Return [X, Y] of the center of cell containing provided text 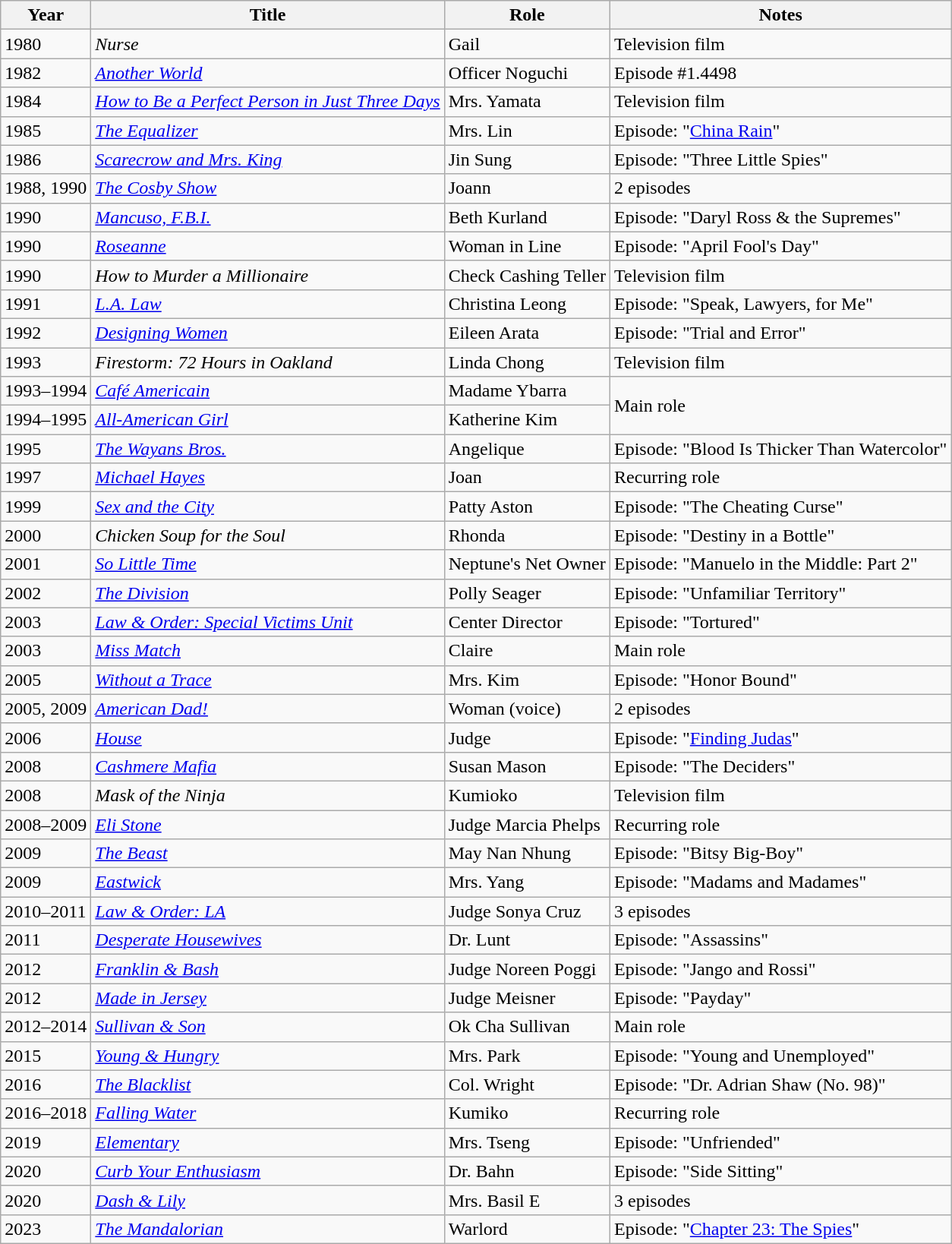
House [267, 737]
The Division [267, 593]
Beth Kurland [527, 217]
Mrs. Park [527, 1056]
1980 [46, 44]
Judge [527, 737]
Judge Noreen Poggi [527, 969]
1982 [46, 73]
1999 [46, 507]
Episode: "Young and Unemployed" [780, 1056]
Rhonda [527, 535]
Episode: "Daryl Ross & the Supremes" [780, 217]
Patty Aston [527, 507]
Episode: "Trial and Error" [780, 333]
The Beast [267, 854]
The Wayans Bros. [267, 449]
Franklin & Bash [267, 969]
1997 [46, 478]
Young & Hungry [267, 1056]
Episode: "Destiny in a Bottle" [780, 535]
2019 [46, 1142]
Miss Match [267, 651]
Episode: "Side Sitting" [780, 1171]
1991 [46, 304]
Scarecrow and Mrs. King [267, 159]
Café Americain [267, 391]
Another World [267, 73]
Kumioko [527, 795]
Law & Order: Special Victims Unit [267, 622]
Claire [527, 651]
Episode: "Bitsy Big-Boy" [780, 854]
Without a Trace [267, 680]
Officer Noguchi [527, 73]
Curb Your Enthusiasm [267, 1171]
Mrs. Yang [527, 882]
Mrs. Lin [527, 131]
Roseanne [267, 246]
1986 [46, 159]
2005, 2009 [46, 709]
L.A. Law [267, 304]
Episode: "Speak, Lawyers, for Me" [780, 304]
Woman (voice) [527, 709]
Susan Mason [527, 766]
Mrs. Yamata [527, 102]
Falling Water [267, 1113]
2016–2018 [46, 1113]
The Blacklist [267, 1085]
Made in Jersey [267, 998]
2006 [46, 737]
Angelique [527, 449]
Episode: "Finding Judas" [780, 737]
Episode: "Unfriended" [780, 1142]
1992 [46, 333]
Eli Stone [267, 824]
Neptune's Net Owner [527, 564]
Chicken Soup for the Soul [267, 535]
Center Director [527, 622]
Col. Wright [527, 1085]
Episode: "Three Little Spies" [780, 159]
Episode: "Honor Bound" [780, 680]
Episode: "Jango and Rossi" [780, 969]
Ok Cha Sullivan [527, 1027]
Dr. Bahn [527, 1171]
2005 [46, 680]
Episode: "Blood Is Thicker Than Watercolor" [780, 449]
Episode: "China Rain" [780, 131]
Judge Marcia Phelps [527, 824]
Title [267, 15]
Elementary [267, 1142]
Judge Sonya Cruz [527, 911]
Episode: "Madams and Madames" [780, 882]
Firestorm: 72 Hours in Oakland [267, 362]
Episode: "Dr. Adrian Shaw (No. 98)" [780, 1085]
American Dad! [267, 709]
Jin Sung [527, 159]
2012–2014 [46, 1027]
Joan [527, 478]
Designing Women [267, 333]
1988, 1990 [46, 188]
Mrs. Tseng [527, 1142]
Joann [527, 188]
Mask of the Ninja [267, 795]
Episode: "The Deciders" [780, 766]
Notes [780, 15]
The Cosby Show [267, 188]
Dr. Lunt [527, 940]
Christina Leong [527, 304]
How to Be a Perfect Person in Just Three Days [267, 102]
Desperate Housewives [267, 940]
2015 [46, 1056]
Mancuso, F.B.I. [267, 217]
Law & Order: LA [267, 911]
Episode: "Tortured" [780, 622]
Check Cashing Teller [527, 275]
1994–1995 [46, 420]
2001 [46, 564]
Polly Seager [527, 593]
Episode #1.4498 [780, 73]
2010–2011 [46, 911]
2023 [46, 1229]
Year [46, 15]
1985 [46, 131]
2016 [46, 1085]
Gail [527, 44]
Sex and the City [267, 507]
All-American Girl [267, 420]
1995 [46, 449]
Warlord [527, 1229]
Katherine Kim [527, 420]
1984 [46, 102]
1993–1994 [46, 391]
Mrs. Basil E [527, 1200]
The Mandalorian [267, 1229]
Episode: "Unfamiliar Territory" [780, 593]
Sullivan & Son [267, 1027]
Episode: "April Fool's Day" [780, 246]
Eastwick [267, 882]
2008–2009 [46, 824]
Eileen Arata [527, 333]
May Nan Nhung [527, 854]
2000 [46, 535]
Dash & Lily [267, 1200]
2002 [46, 593]
Episode: "Assassins" [780, 940]
2011 [46, 940]
Judge Meisner [527, 998]
Episode: "Manuelo in the Middle: Part 2" [780, 564]
Role [527, 15]
How to Murder a Millionaire [267, 275]
Episode: "The Cheating Curse" [780, 507]
Cashmere Mafia [267, 766]
So Little Time [267, 564]
Episode: "Payday" [780, 998]
1993 [46, 362]
Mrs. Kim [527, 680]
Kumiko [527, 1113]
Episode: "Chapter 23: The Spies" [780, 1229]
The Equalizer [267, 131]
Michael Hayes [267, 478]
Linda Chong [527, 362]
Woman in Line [527, 246]
Madame Ybarra [527, 391]
Nurse [267, 44]
